Output the (X, Y) coordinate of the center of the cell containing the given text.  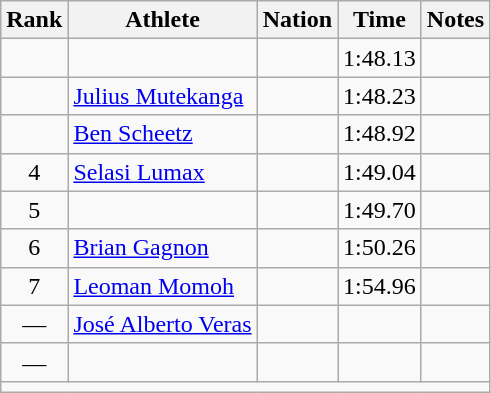
Selasi Lumax (162, 172)
1:48.92 (380, 134)
Brian Gagnon (162, 248)
Julius Mutekanga (162, 96)
1:48.13 (380, 58)
Time (380, 20)
Leoman Momoh (162, 286)
1:49.70 (380, 210)
Rank (34, 20)
Ben Scheetz (162, 134)
4 (34, 172)
7 (34, 286)
Athlete (162, 20)
José Alberto Veras (162, 324)
5 (34, 210)
Notes (455, 20)
Nation (297, 20)
1:49.04 (380, 172)
1:48.23 (380, 96)
6 (34, 248)
1:54.96 (380, 286)
1:50.26 (380, 248)
